Find where the given text appears and provide that cell's center as (X, Y) coordinate. 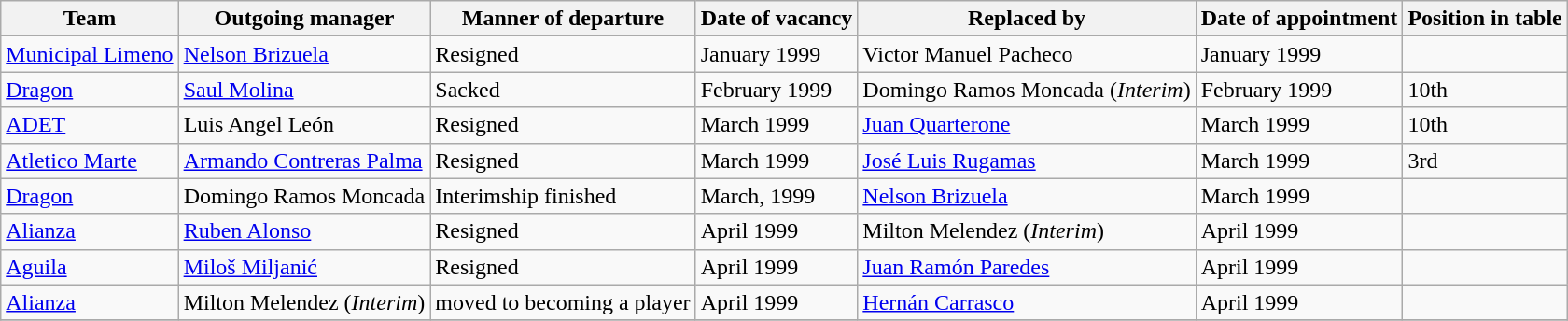
José Luis Rugamas (1027, 160)
Manner of departure (563, 19)
Saul Molina (304, 90)
Position in table (1485, 19)
Hernán Carrasco (1027, 302)
moved to becoming a player (563, 302)
Team (90, 19)
Date of vacancy (777, 19)
Armando Contreras Palma (304, 160)
3rd (1485, 160)
ADET (90, 125)
Outgoing manager (304, 19)
Domingo Ramos Moncada (Interim) (1027, 90)
March, 1999 (777, 196)
Victor Manuel Pacheco (1027, 54)
Sacked (563, 90)
Replaced by (1027, 19)
Miloš Miljanić (304, 267)
Atletico Marte (90, 160)
Luis Angel León (304, 125)
Municipal Limeno (90, 54)
Interimship finished (563, 196)
Aguila (90, 267)
Juan Quarterone (1027, 125)
Date of appointment (1299, 19)
Domingo Ramos Moncada (304, 196)
Ruben Alonso (304, 231)
Juan Ramón Paredes (1027, 267)
